Scan for the cell matching the given text and deliver its (x, y) coordinate at center. 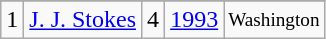
1993 (194, 20)
1 (12, 20)
J. J. Stokes (83, 20)
Washington (274, 20)
4 (154, 20)
